Output the (X, Y) coordinate of the center of the cell containing the given text.  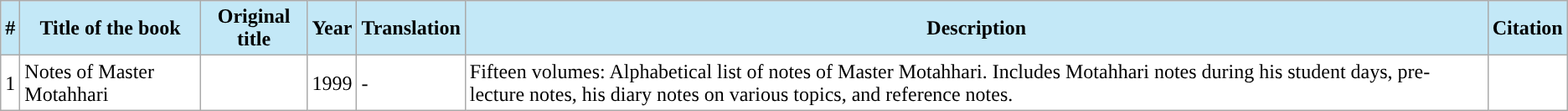
1999 (332, 82)
1 (10, 82)
- (410, 82)
# (10, 29)
Title of the book (111, 29)
Notes of Master Motahhari (111, 82)
Description (977, 29)
Year (332, 29)
Translation (410, 29)
Citation (1528, 29)
Original title (254, 29)
